Scan for the cell matching the given text and deliver its (x, y) coordinate at center. 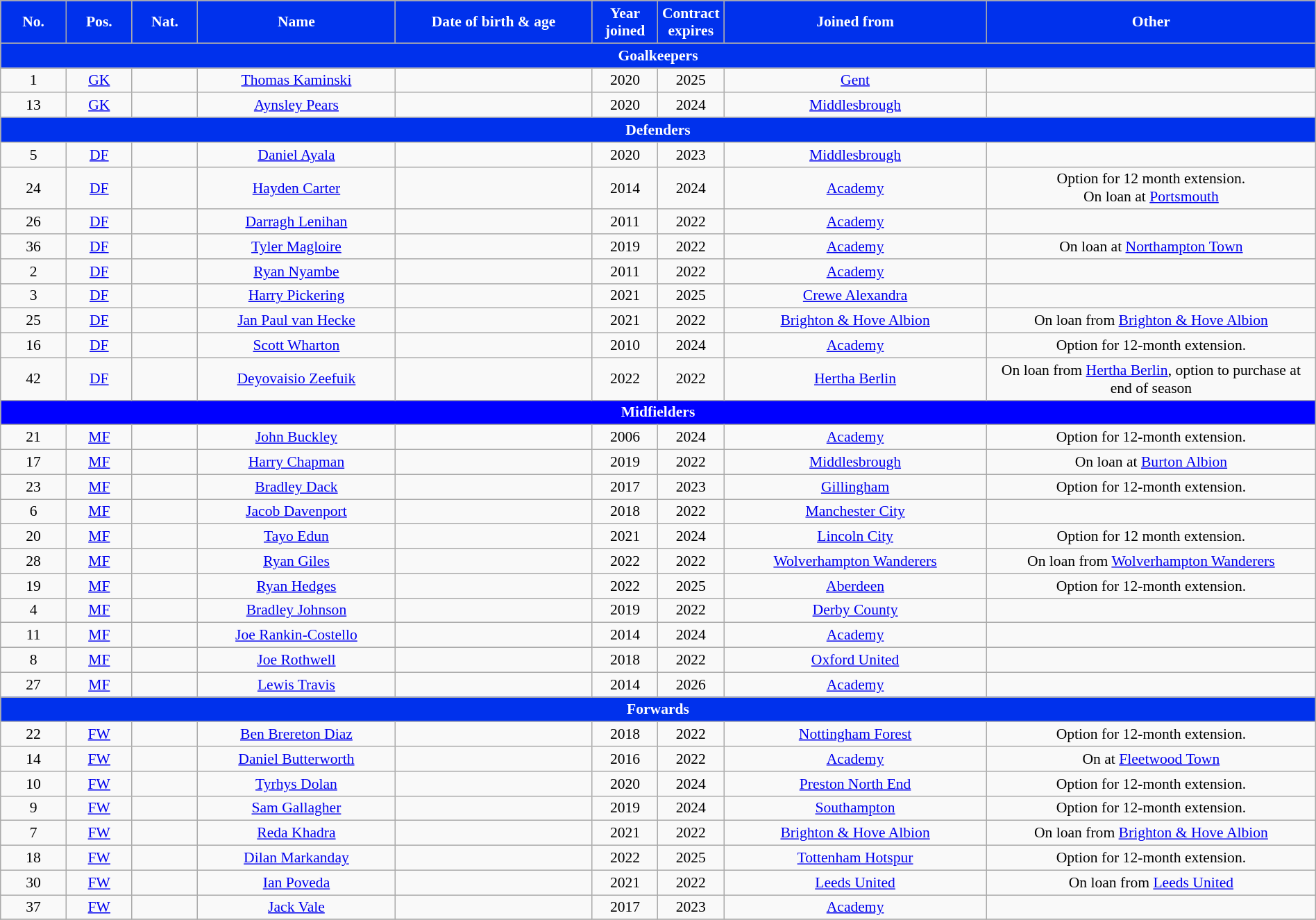
Name (296, 22)
Manchester City (855, 512)
1 (33, 81)
Joe Rothwell (296, 660)
21 (33, 437)
Ian Poveda (296, 883)
36 (33, 246)
Year joined (625, 22)
2 (33, 271)
7 (33, 833)
Bradley Johnson (296, 610)
Aynsley Pears (296, 106)
Jacob Davenport (296, 512)
27 (33, 685)
Lewis Travis (296, 685)
On at Fleetwood Town (1151, 759)
24 (33, 187)
25 (33, 321)
Midfielders (658, 412)
Forwards (658, 710)
Lincoln City (855, 537)
18 (33, 858)
Goalkeepers (658, 56)
Aberdeen (855, 586)
Tyrhys Dolan (296, 784)
6 (33, 512)
Other (1151, 22)
2006 (625, 437)
Ryan Hedges (296, 586)
Nat. (165, 22)
Bradley Dack (296, 487)
Reda Khadra (296, 833)
Option for 12 month extension. (1151, 537)
Tyler Magloire (296, 246)
37 (33, 908)
20 (33, 537)
11 (33, 635)
23 (33, 487)
4 (33, 610)
14 (33, 759)
On loan from Leeds United (1151, 883)
Daniel Ayala (296, 155)
19 (33, 586)
30 (33, 883)
Hertha Berlin (855, 379)
Jack Vale (296, 908)
Ryan Nyambe (296, 271)
3 (33, 296)
Nottingham Forest (855, 735)
Ben Brereton Diaz (296, 735)
Darragh Lenihan (296, 222)
10 (33, 784)
5 (33, 155)
28 (33, 561)
Harry Chapman (296, 462)
Pos. (99, 22)
On loan from Hertha Berlin, option to purchase at end of season (1151, 379)
13 (33, 106)
22 (33, 735)
Contract expires (691, 22)
42 (33, 379)
Tayo Edun (296, 537)
16 (33, 346)
Crewe Alexandra (855, 296)
Date of birth & age (493, 22)
Southampton (855, 808)
Sam Gallagher (296, 808)
On loan at Burton Albion (1151, 462)
Defenders (658, 130)
No. (33, 22)
Jan Paul van Hecke (296, 321)
Scott Wharton (296, 346)
2026 (691, 685)
Gent (855, 81)
Harry Pickering (296, 296)
2010 (625, 346)
2016 (625, 759)
17 (33, 462)
Wolverhampton Wanderers (855, 561)
Option for 12 month extension.On loan at Portsmouth (1151, 187)
Derby County (855, 610)
Hayden Carter (296, 187)
On loan at Northampton Town (1151, 246)
Joe Rankin-Costello (296, 635)
Tottenham Hotspur (855, 858)
Joined from (855, 22)
26 (33, 222)
Thomas Kaminski (296, 81)
Leeds United (855, 883)
Oxford United (855, 660)
Preston North End (855, 784)
Deyovaisio Zeefuik (296, 379)
9 (33, 808)
Ryan Giles (296, 561)
Daniel Butterworth (296, 759)
Gillingham (855, 487)
John Buckley (296, 437)
8 (33, 660)
On loan from Wolverhampton Wanderers (1151, 561)
Dilan Markanday (296, 858)
